Identify which cell holds the provided text, then report its (x, y) central coordinate. 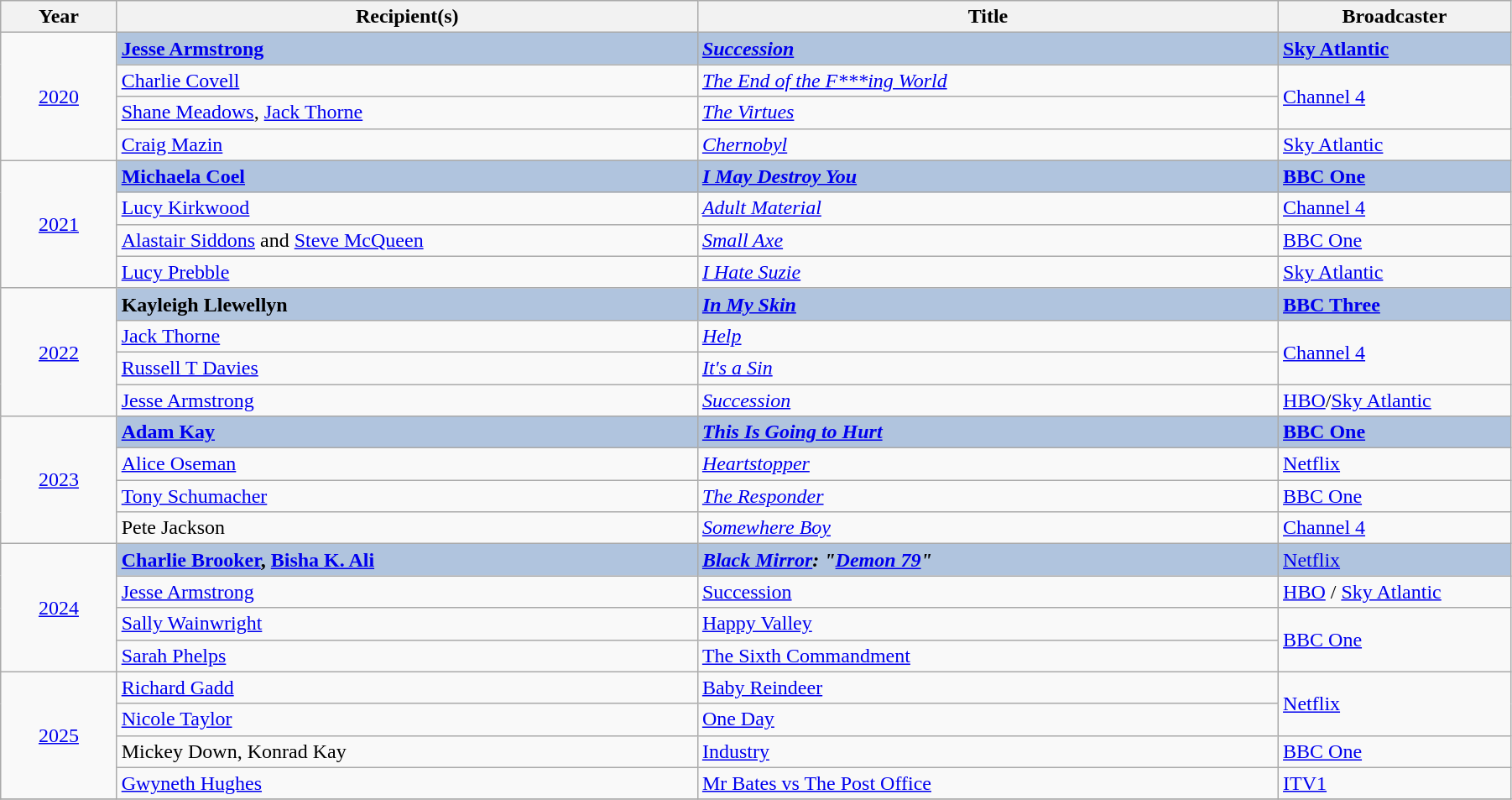
Happy Valley (988, 624)
The Responder (988, 496)
Broadcaster (1395, 17)
HBO / Sky Atlantic (1395, 592)
Somewhere Boy (988, 528)
Mickey Down, Konrad Kay (407, 751)
Sally Wainwright (407, 624)
I May Destroy You (988, 176)
Gwyneth Hughes (407, 783)
2022 (59, 352)
Craig Mazin (407, 144)
Mr Bates vs The Post Office (988, 783)
One Day (988, 719)
Baby Reindeer (988, 688)
Heartstopper (988, 464)
Recipient(s) (407, 17)
ITV1 (1395, 783)
Alastair Siddons and Steve McQueen (407, 240)
HBO/Sky Atlantic (1395, 400)
Alice Oseman (407, 464)
Charlie Covell (407, 81)
Year (59, 17)
This Is Going to Hurt (988, 432)
BBC Three (1395, 304)
Adult Material (988, 208)
Richard Gadd (407, 688)
2020 (59, 97)
I Hate Suzie (988, 272)
In My Skin (988, 304)
Shane Meadows, Jack Thorne (407, 112)
Industry (988, 751)
Lucy Kirkwood (407, 208)
The Virtues (988, 112)
Sarah Phelps (407, 656)
Small Axe (988, 240)
The End of the F***ing World (988, 81)
Chernobyl (988, 144)
Russell T Davies (407, 368)
Charlie Brooker, Bisha K. Ali (407, 560)
Black Mirror: "Demon 79" (988, 560)
Lucy Prebble (407, 272)
Jack Thorne (407, 336)
2023 (59, 480)
2021 (59, 224)
Pete Jackson (407, 528)
Nicole Taylor (407, 719)
Michaela Coel (407, 176)
Help (988, 336)
Adam Kay (407, 432)
The Sixth Commandment (988, 656)
It's a Sin (988, 368)
Title (988, 17)
2025 (59, 735)
Kayleigh Llewellyn (407, 304)
2024 (59, 608)
Tony Schumacher (407, 496)
